Scan for the cell matching the given text and deliver its (X, Y) coordinate at center. 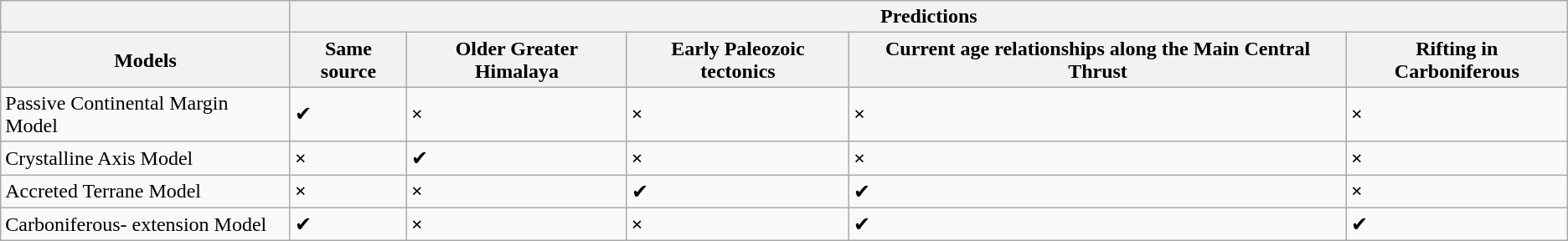
Carboniferous- extension Model (146, 224)
Models (146, 60)
Older Greater Himalaya (518, 60)
Current age relationships along the Main Central Thrust (1098, 60)
Predictions (928, 17)
Passive Continental Margin Model (146, 114)
Accreted Terrane Model (146, 191)
Rifting in Carboniferous (1457, 60)
Early Paleozoic tectonics (737, 60)
Crystalline Axis Model (146, 158)
Same source (348, 60)
